Extract the (x, y) coordinate from the center of the cell holding the provided text.  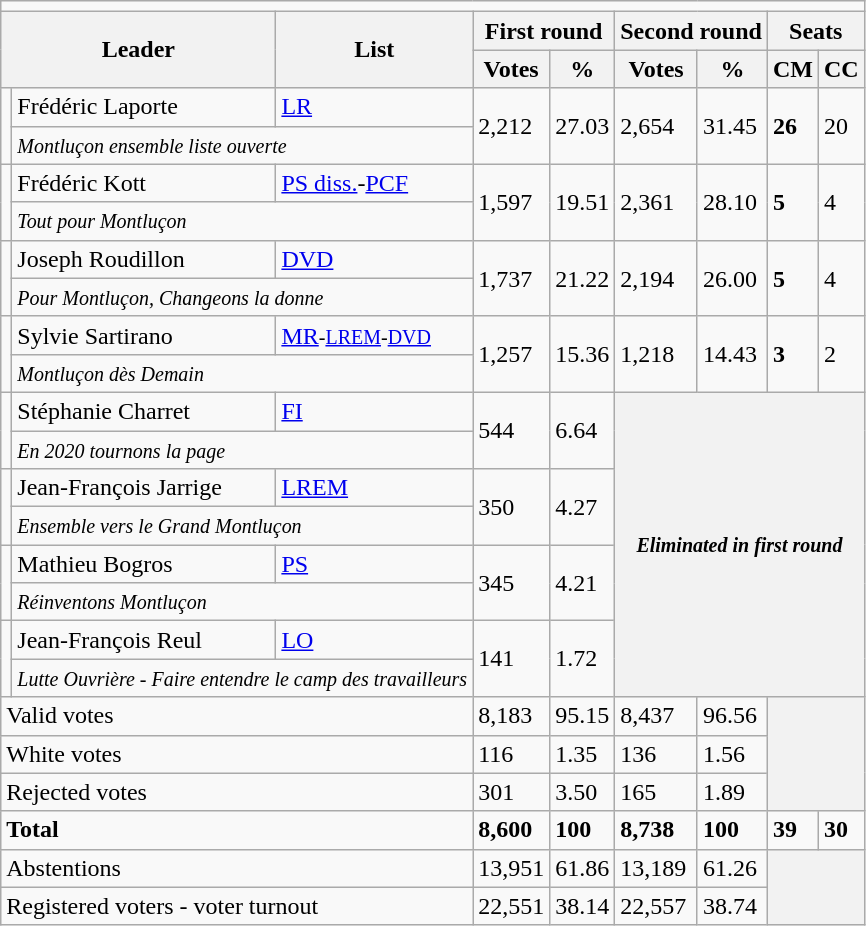
1,257 (512, 354)
8,437 (656, 716)
8,600 (512, 830)
Eliminated in first round (740, 544)
61.86 (582, 868)
En 2020 tournons la page (242, 449)
39 (792, 830)
1.56 (732, 754)
2 (841, 354)
MR-LREM-DVD (374, 335)
Valid votes (237, 716)
8,183 (512, 716)
544 (512, 430)
Second round (692, 31)
26.00 (732, 278)
2,361 (656, 202)
22,551 (512, 906)
4.27 (582, 507)
Ensemble vers le Grand Montluçon (242, 526)
Seats (816, 31)
Montluçon dès Demain (242, 373)
1.72 (582, 659)
28.10 (732, 202)
White votes (237, 754)
165 (656, 792)
95.15 (582, 716)
19.51 (582, 202)
1.35 (582, 754)
LR (374, 107)
Total (237, 830)
21.22 (582, 278)
Abstentions (237, 868)
PS diss.-PCF (374, 183)
Rejected votes (237, 792)
Mathieu Bogros (144, 564)
38.74 (732, 906)
13,951 (512, 868)
14.43 (732, 354)
Stéphanie Charret (144, 411)
3 (792, 354)
Frédéric Laporte (144, 107)
61.26 (732, 868)
Registered voters - voter turnout (237, 906)
Frédéric Kott (144, 183)
LO (374, 640)
13,189 (656, 868)
PS (374, 564)
Réinventons Montluçon (242, 602)
First round (544, 31)
3.50 (582, 792)
15.36 (582, 354)
1,218 (656, 354)
4.21 (582, 583)
Jean-François Reul (144, 640)
Pour Montluçon, Changeons la donne (242, 297)
FI (374, 411)
Jean-François Jarrige (144, 488)
Sylvie Sartirano (144, 335)
Joseph Roudillon (144, 259)
141 (512, 659)
30 (841, 830)
1,597 (512, 202)
DVD (374, 259)
22,557 (656, 906)
2,654 (656, 126)
38.14 (582, 906)
136 (656, 754)
1,737 (512, 278)
20 (841, 126)
1.89 (732, 792)
31.45 (732, 126)
CC (841, 69)
8,738 (656, 830)
Tout pour Montluçon (242, 221)
345 (512, 583)
Leader (138, 50)
26 (792, 126)
2,212 (512, 126)
350 (512, 507)
CM (792, 69)
2,194 (656, 278)
96.56 (732, 716)
116 (512, 754)
Montluçon ensemble liste ouverte (242, 145)
27.03 (582, 126)
LREM (374, 488)
List (374, 50)
6.64 (582, 430)
301 (512, 792)
Lutte Ouvrière - Faire entendre le camp des travailleurs (242, 678)
